Identify which cell holds the provided text, then report its (X, Y) central coordinate. 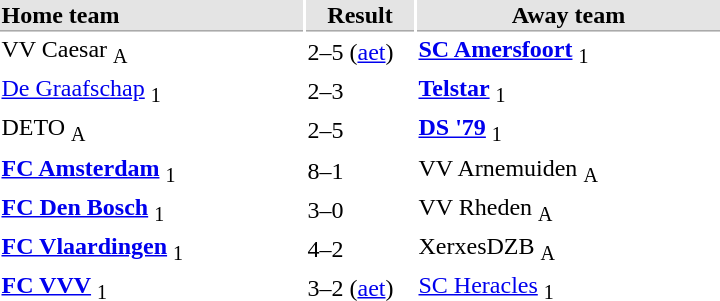
2–3 (360, 92)
2–5 (aet) (360, 52)
VV Rheden A (568, 210)
3–0 (360, 210)
SC Amersfoort 1 (568, 52)
FC Vlaardingen 1 (152, 249)
DETO A (152, 131)
De Graafschap 1 (152, 92)
VV Caesar A (152, 52)
FC Den Bosch 1 (152, 210)
Result (360, 16)
XerxesDZB A (568, 249)
8–1 (360, 170)
FC Amsterdam 1 (152, 170)
VV Arnemuiden A (568, 170)
Away team (568, 16)
4–2 (360, 249)
DS '79 1 (568, 131)
Telstar 1 (568, 92)
Home team (152, 16)
2–5 (360, 131)
